Search for the cell housing the specified text and yield its [X, Y] center coordinate. 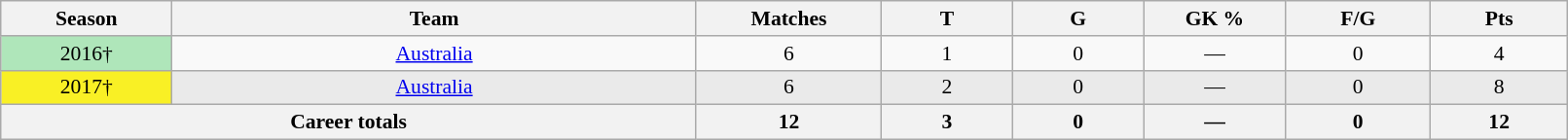
T [948, 18]
Career totals [348, 122]
Pts [1499, 18]
Team [434, 18]
GK % [1215, 18]
8 [1499, 87]
3 [948, 122]
4 [1499, 53]
1 [948, 53]
2016† [87, 53]
G [1078, 18]
Matches [788, 18]
F/G [1358, 18]
2 [948, 87]
Season [87, 18]
2017† [87, 87]
